For the text-containing cell, return its midpoint in [x, y] coordinate format. 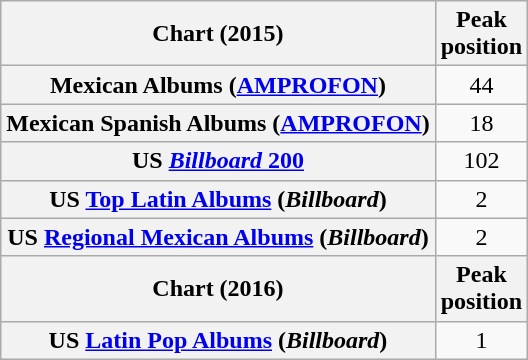
Mexican Albums (AMPROFON) [218, 85]
18 [481, 123]
US Regional Mexican Albums (Billboard) [218, 237]
1 [481, 340]
Chart (2016) [218, 288]
US Top Latin Albums (Billboard) [218, 199]
102 [481, 161]
Mexican Spanish Albums (AMPROFON) [218, 123]
US Billboard 200 [218, 161]
Chart (2015) [218, 34]
US Latin Pop Albums (Billboard) [218, 340]
44 [481, 85]
